Provide the (X, Y) coordinate of the cell's center where the given text is located.  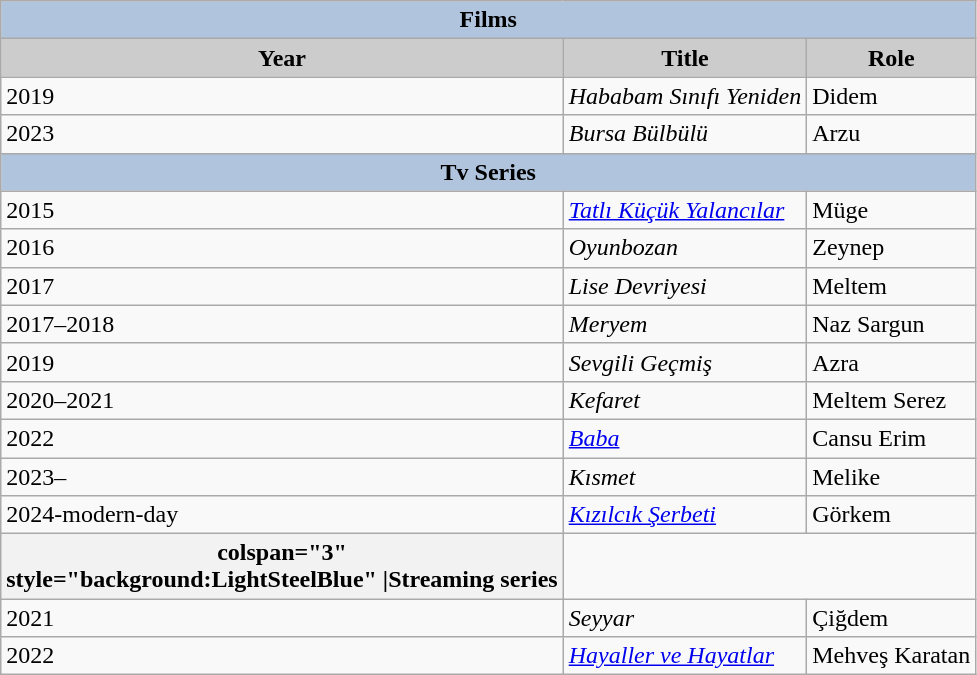
Müge (892, 210)
2021 (282, 618)
Sevgili Geçmiş (685, 362)
Meltem Serez (892, 400)
Kısmet (685, 477)
Naz Sargun (892, 324)
Görkem (892, 515)
2015 (282, 210)
Tv Series (488, 172)
Kızılcık Şerbeti (685, 515)
Kefaret (685, 400)
Zeynep (892, 248)
Didem (892, 96)
Melike (892, 477)
Year (282, 58)
Hababam Sınıfı Yeniden (685, 96)
2017 (282, 286)
Seyyar (685, 618)
2023 (282, 134)
Meryem (685, 324)
Lise Devriyesi (685, 286)
Role (892, 58)
Azra (892, 362)
colspan="3"style="background:LightSteelBlue" |Streaming series (282, 566)
2023– (282, 477)
Çiğdem (892, 618)
2016 (282, 248)
Films (488, 20)
Arzu (892, 134)
2024-modern-day (282, 515)
Oyunbozan (685, 248)
2020–2021 (282, 400)
Hayaller ve Hayatlar (685, 656)
2017–2018 (282, 324)
Tatlı Küçük Yalancılar (685, 210)
Mehveş Karatan (892, 656)
Baba (685, 438)
Meltem (892, 286)
Bursa Bülbülü (685, 134)
Title (685, 58)
Cansu Erim (892, 438)
